Detect which cell encompasses the target text, then output its [x, y] center coordinate. 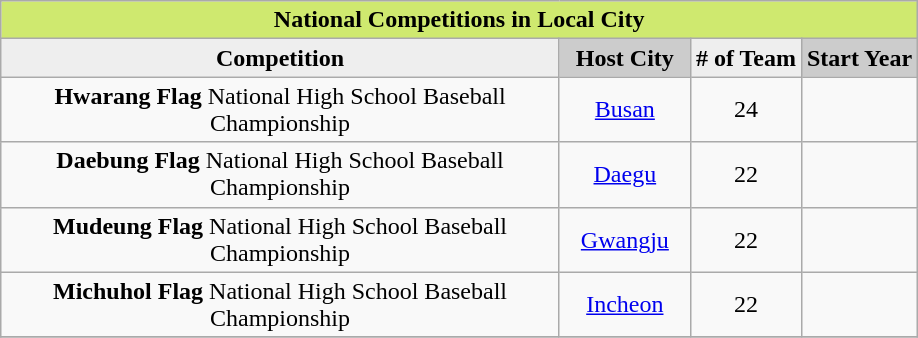
Busan [624, 110]
Hwarang Flag National High School Baseball Championship [280, 110]
Daegu [624, 174]
Host City [624, 58]
Competition [280, 58]
Start Year [859, 58]
Michuhol Flag National High School Baseball Championship [280, 304]
# of Team [746, 58]
24 [746, 110]
Incheon [624, 304]
National Competitions in Local City [460, 20]
Daebung Flag National High School Baseball Championship [280, 174]
Mudeung Flag National High School Baseball Championship [280, 240]
Gwangju [624, 240]
